Detect which cell encompasses the target text, then output its (X, Y) center coordinate. 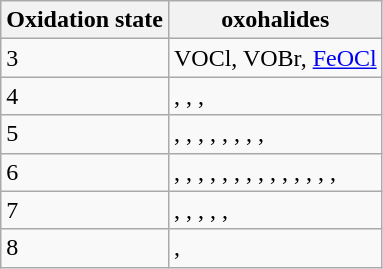
8 (85, 248)
4 (85, 96)
VOCl, VOBr, FeOCl (275, 58)
6 (85, 172)
Oxidation state (85, 20)
oxohalides (275, 20)
, , , , , , , , (275, 134)
, , , (275, 96)
7 (85, 210)
, , , , , , , , , , , , , , (275, 172)
, (275, 248)
, , , , , (275, 210)
5 (85, 134)
3 (85, 58)
